From the cell containing the given text, extract its center point as [x, y] coordinate. 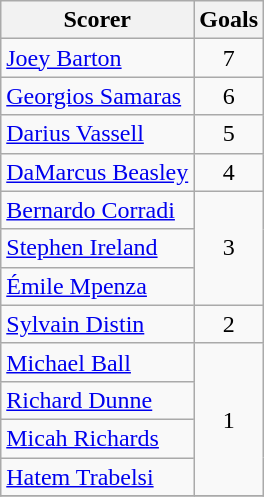
Georgios Samaras [98, 96]
Goals [229, 20]
Joey Barton [98, 58]
Hatem Trabelsi [98, 477]
Bernardo Corradi [98, 210]
5 [229, 134]
Richard Dunne [98, 400]
3 [229, 248]
Michael Ball [98, 362]
Émile Mpenza [98, 286]
Scorer [98, 20]
2 [229, 324]
Darius Vassell [98, 134]
4 [229, 172]
Stephen Ireland [98, 248]
1 [229, 419]
Micah Richards [98, 438]
DaMarcus Beasley [98, 172]
Sylvain Distin [98, 324]
7 [229, 58]
6 [229, 96]
